Extract the [X, Y] coordinate from the center of the cell holding the provided text.  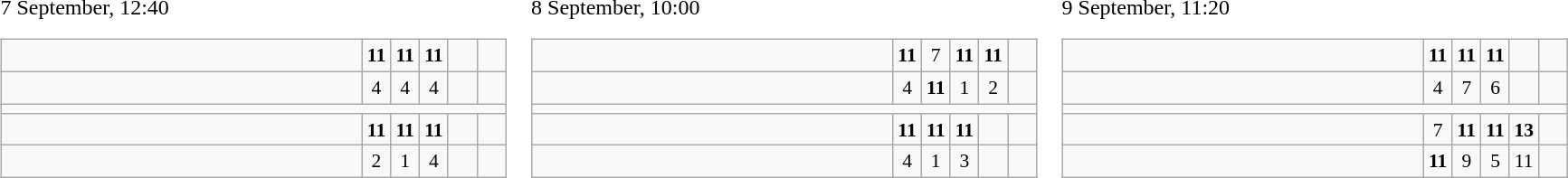
5 [1496, 162]
6 [1496, 88]
9 [1467, 162]
3 [965, 162]
13 [1524, 129]
